Determine the (X, Y) coordinate at the center of the cell enclosing the given text.  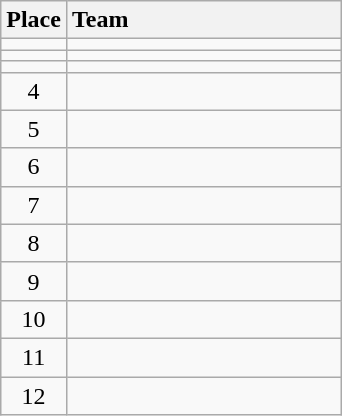
7 (34, 205)
9 (34, 281)
5 (34, 129)
Place (34, 20)
4 (34, 91)
10 (34, 319)
11 (34, 357)
12 (34, 395)
Team (204, 20)
6 (34, 167)
8 (34, 243)
